From the cell containing the given text, extract its center point as [x, y] coordinate. 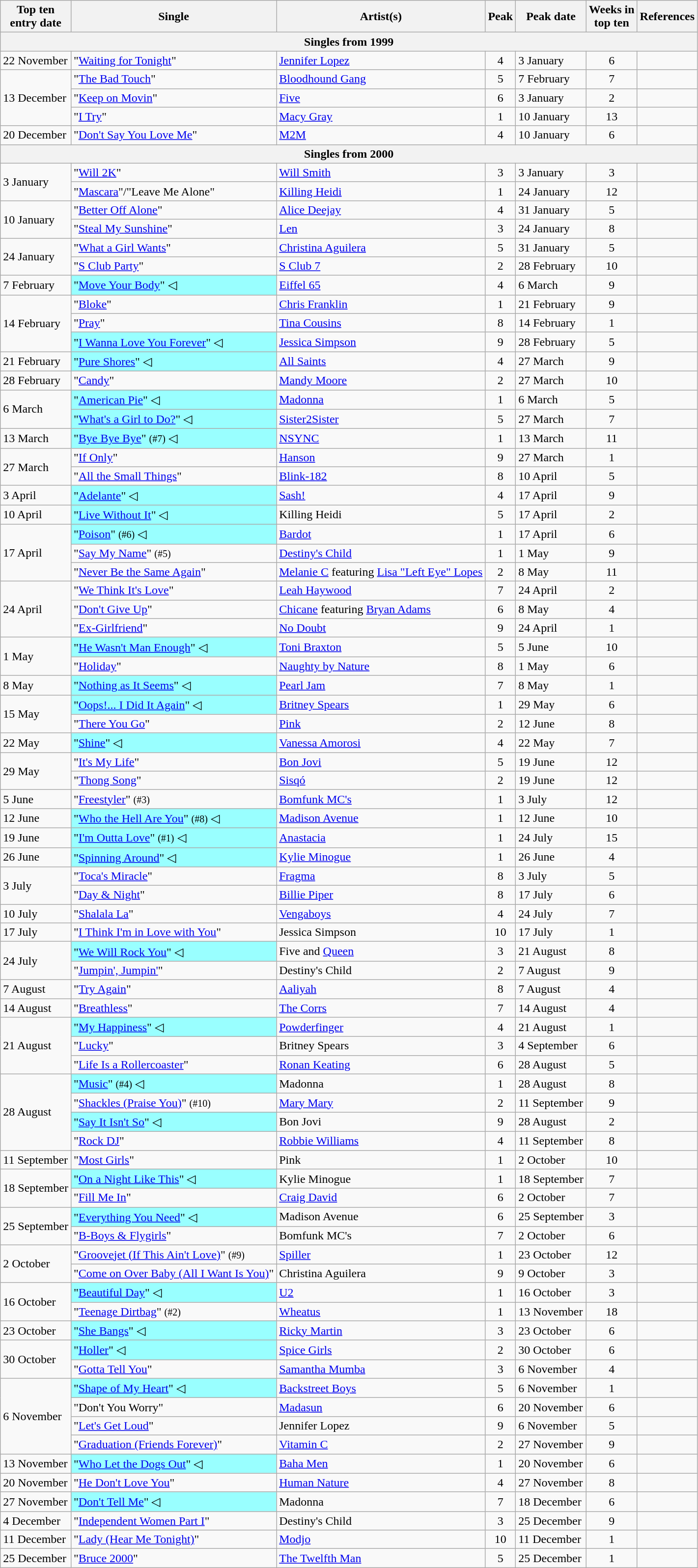
"Try Again" [173, 989]
"Never Be the Same Again" [173, 572]
"Don't Give Up" [173, 609]
13 [612, 116]
"Pray" [173, 323]
Mandy Moore [381, 380]
Macy Gray [381, 116]
Billie Piper [381, 895]
"Who the Hell Are You" (#8) ◁ [173, 818]
"The Bad Touch" [173, 79]
"Graduation (Friends Forever)" [173, 1444]
"My Happiness" ◁ [173, 1027]
18 [612, 1311]
"Gotta Tell You" [173, 1369]
"We Will Rock You" ◁ [173, 952]
"Pure Shores" ◁ [173, 362]
"Everything You Need" ◁ [173, 1217]
"Don't Tell Me" ◁ [173, 1502]
Five and Queen [381, 952]
"Let's Get Loud" [173, 1426]
Len [381, 228]
"Shalala La" [173, 914]
Naughty by Nature [381, 666]
The Corrs [381, 1008]
4 September [551, 1046]
"Teenage Dirtbag" (#2) [173, 1311]
"Will 2K" [173, 172]
Chicane featuring Bryan Adams [381, 609]
"Music" (#4) ◁ [173, 1084]
No Doubt [381, 628]
"What a Girl Wants" [173, 247]
"Fill Me In" [173, 1198]
Robbie Williams [381, 1141]
"Shackles (Praise You)" (#10) [173, 1103]
"Move Your Body" ◁ [173, 285]
"Don't Say You Love Me" [173, 135]
"Say My Name" (#5) [173, 553]
Singles from 1999 [349, 42]
Alice Deejay [381, 210]
Leah Haywood [381, 590]
"Holler" ◁ [173, 1350]
"Steal My Sunshine" [173, 228]
"Freestyler" (#3) [173, 799]
"Life Is a Rollercoaster" [173, 1064]
"Say It Isn't So" ◁ [173, 1122]
"Holiday" [173, 666]
Bloodhound Gang [381, 79]
20 December [36, 135]
Vitamin C [381, 1444]
"I Think I'm in Love with You" [173, 932]
Baha Men [381, 1464]
"He Don't Love You" [173, 1483]
"Poison" (#6) ◁ [173, 534]
Ricky Martin [381, 1331]
NSYNC [381, 439]
"Adelante" ◁ [173, 495]
Bardot [381, 534]
Hanson [381, 457]
Vanessa Amorosi [381, 743]
"B-Boys & Flygirls" [173, 1236]
Artist(s) [381, 17]
"All the Small Things" [173, 476]
"Waiting for Tonight" [173, 60]
Will Smith [381, 172]
"Who Let the Dogs Out" ◁ [173, 1464]
"Rock DJ" [173, 1141]
Vengaboys [381, 914]
"There You Go" [173, 724]
The Twelfth Man [381, 1558]
"I Try" [173, 116]
Craig David [381, 1198]
"It's My Life" [173, 762]
"Bruce 2000" [173, 1558]
"Lady (Hear Me Tonight)" [173, 1540]
Ronan Keating [381, 1064]
Spice Girls [381, 1350]
Weeks intop ten [612, 17]
"Oops!... I Did It Again" ◁ [173, 704]
15 May [36, 714]
"Live Without It" ◁ [173, 515]
Modjo [381, 1540]
References [667, 17]
Human Nature [381, 1483]
Spiller [381, 1255]
"Toca's Miracle" [173, 876]
"Day & Night" [173, 895]
"Mascara"/"Leave Me Alone" [173, 191]
13 December [36, 98]
Powderfinger [381, 1027]
Samantha Mumba [381, 1369]
"Spinning Around" ◁ [173, 857]
3 April [36, 495]
Singles from 2000 [349, 154]
"Jumpin', Jumpin'" [173, 970]
"Shine" ◁ [173, 743]
"Nothing as It Seems" ◁ [173, 685]
Sister2Sister [381, 419]
15 [612, 838]
"She Bangs" ◁ [173, 1331]
Fragma [381, 876]
Sisqó [381, 781]
Peak [501, 17]
Melanie C featuring Lisa "Left Eye" Lopes [381, 572]
"Come on Over Baby (All I Want Is You)" [173, 1273]
"Bloke" [173, 304]
"Ex-Girlfriend" [173, 628]
"Groovejet (If This Ain't Love)" (#9) [173, 1255]
Single [173, 17]
Backstreet Boys [381, 1388]
Aaliyah [381, 989]
"Bye Bye Bye" (#7) ◁ [173, 439]
"Better Off Alone" [173, 210]
"Keep on Movin" [173, 98]
"Lucky" [173, 1046]
Peak date [551, 17]
Mary Mary [381, 1103]
Blink-182 [381, 476]
"I Wanna Love You Forever" ◁ [173, 342]
9 October [551, 1273]
"We Think It's Love" [173, 590]
22 November [36, 60]
10 July [36, 914]
"Don't You Worry" [173, 1407]
Toni Braxton [381, 647]
M2M [381, 135]
18 December [551, 1502]
"Most Girls" [173, 1160]
"Independent Women Part I" [173, 1521]
4 December [36, 1521]
"S Club Party" [173, 266]
All Saints [381, 362]
"Candy" [173, 380]
"What's a Girl to Do?" ◁ [173, 419]
Top tenentry date [36, 17]
Tina Cousins [381, 323]
Five [381, 98]
"I'm Outta Love" (#1) ◁ [173, 838]
"American Pie" ◁ [173, 400]
Madasun [381, 1407]
"He Wasn't Man Enough" ◁ [173, 647]
"Beautiful Day" ◁ [173, 1292]
"Breathless" [173, 1008]
"If Only" [173, 457]
Sash! [381, 495]
"Thong Song" [173, 781]
Chris Franklin [381, 304]
Wheatus [381, 1311]
Eiffel 65 [381, 285]
Anastacia [381, 838]
"Shape of My Heart" ◁ [173, 1388]
U2 [381, 1292]
"On a Night Like This" ◁ [173, 1179]
S Club 7 [381, 266]
Pearl Jam [381, 685]
